Pinpoint the cell where the given text exists, returning its (x, y) midpoint coordinate. 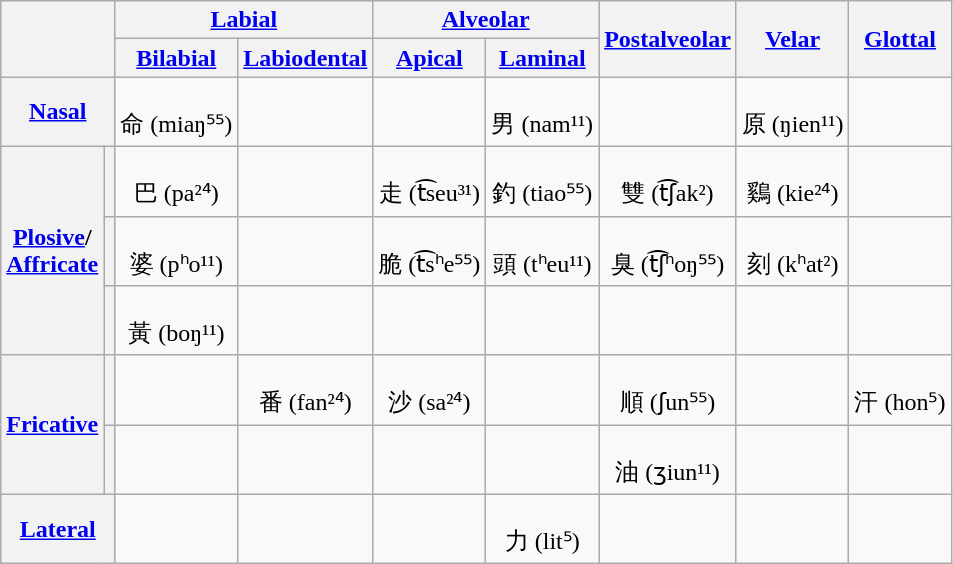
Laminal (542, 58)
沙 (sa²⁴) (430, 390)
臭 (t͡ʃʰoŋ⁵⁵) (668, 251)
Apical (430, 58)
Plosive/Affricate (52, 250)
油 (ʒiun¹¹) (668, 460)
Fricative (52, 424)
頭 (tʰeu¹¹) (542, 251)
Velar (792, 39)
婆 (pʰo¹¹) (176, 251)
Glottal (900, 39)
脆 (t͡sʰe⁵⁵) (430, 251)
男 (nam¹¹) (542, 112)
番 (fan²⁴) (306, 390)
汗 (hon⁵) (900, 390)
Lateral (58, 529)
順 (ʃun⁵⁵) (668, 390)
力 (lit⁵) (542, 529)
Postalveolar (668, 39)
雙 (t͡ʃak²) (668, 181)
巴 (pa²⁴) (176, 181)
刻 (kʰat²) (792, 251)
Labiodental (306, 58)
Labial (244, 20)
走 (t͡seu³¹) (430, 181)
Alveolar (486, 20)
Bilabial (176, 58)
釣 (tiao⁵⁵) (542, 181)
鷄 (kie²⁴) (792, 181)
命 (miaŋ⁵⁵) (176, 112)
原 (ŋien¹¹) (792, 112)
黃 (boŋ¹¹) (176, 321)
Nasal (58, 112)
